Scan for the cell matching the given text and deliver its [X, Y] coordinate at center. 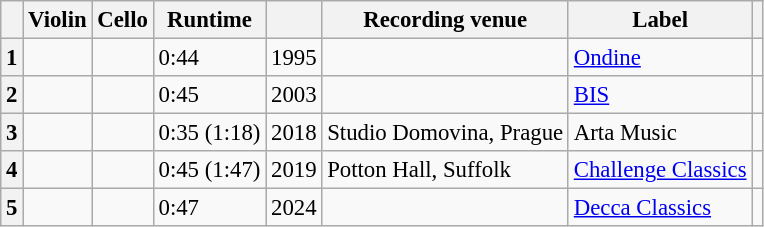
2003 [294, 95]
2024 [294, 208]
0:44 [209, 58]
Ondine [660, 58]
Arta Music [660, 133]
0:45 (1:47) [209, 170]
BIS [660, 95]
Potton Hall, Suffolk [446, 170]
Challenge Classics [660, 170]
0:47 [209, 208]
0:35 (1:18) [209, 133]
Cello [122, 20]
0:45 [209, 95]
1995 [294, 58]
3 [12, 133]
Runtime [209, 20]
2018 [294, 133]
Studio Domovina, Prague [446, 133]
Label [660, 20]
1 [12, 58]
5 [12, 208]
Violin [58, 20]
4 [12, 170]
Recording venue [446, 20]
Decca Classics [660, 208]
2019 [294, 170]
2 [12, 95]
